Locate the cell with the specified text and output its (x, y) center coordinate. 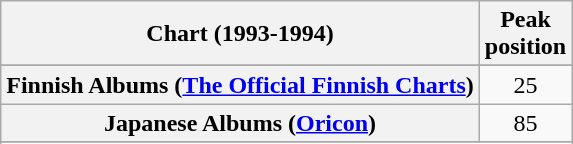
85 (525, 123)
Chart (1993-1994) (240, 34)
25 (525, 85)
Finnish Albums (The Official Finnish Charts) (240, 85)
Japanese Albums (Oricon) (240, 123)
Peakposition (525, 34)
